Scan for the cell matching the given text and deliver its [x, y] coordinate at center. 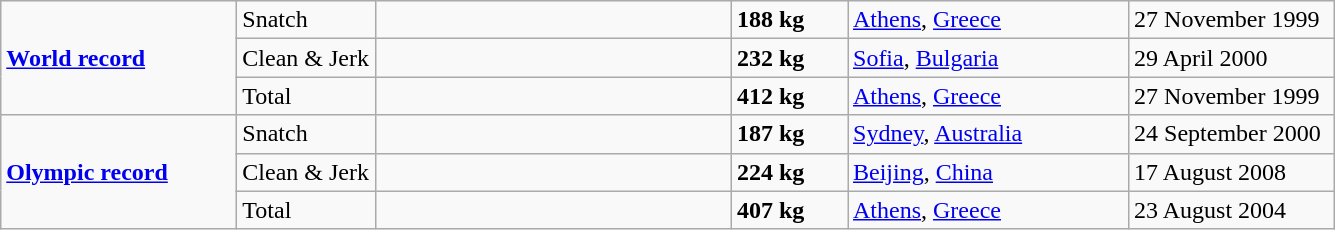
Beijing, China [988, 172]
188 kg [789, 20]
World record [119, 58]
17 August 2008 [1232, 172]
412 kg [789, 96]
187 kg [789, 134]
224 kg [789, 172]
23 August 2004 [1232, 210]
Sydney, Australia [988, 134]
232 kg [789, 58]
Olympic record [119, 172]
407 kg [789, 210]
Sofia, Bulgaria [988, 58]
29 April 2000 [1232, 58]
24 September 2000 [1232, 134]
